Find where the given text appears and provide that cell's center as (x, y) coordinate. 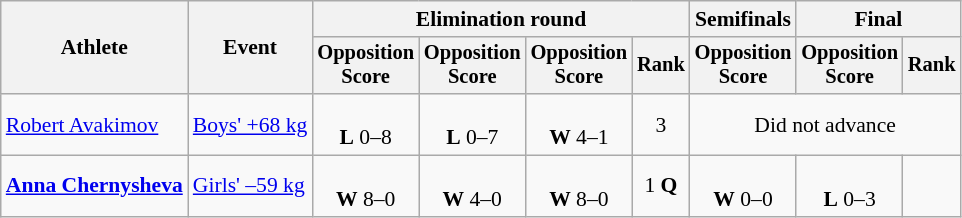
L 0–7 (472, 124)
Anna Chernysheva (94, 186)
Elimination round (500, 19)
Semifinals (744, 19)
Event (250, 48)
W 0–0 (744, 186)
Athlete (94, 48)
Boys' +68 kg (250, 124)
Did not advance (826, 124)
Final (878, 19)
L 0–8 (366, 124)
W 4–1 (580, 124)
Girls' –59 kg (250, 186)
W 4–0 (472, 186)
1 Q (661, 186)
Robert Avakimov (94, 124)
3 (661, 124)
L 0–3 (850, 186)
